Capture the cell that displays the provided text and extract its [x, y] central coordinate. 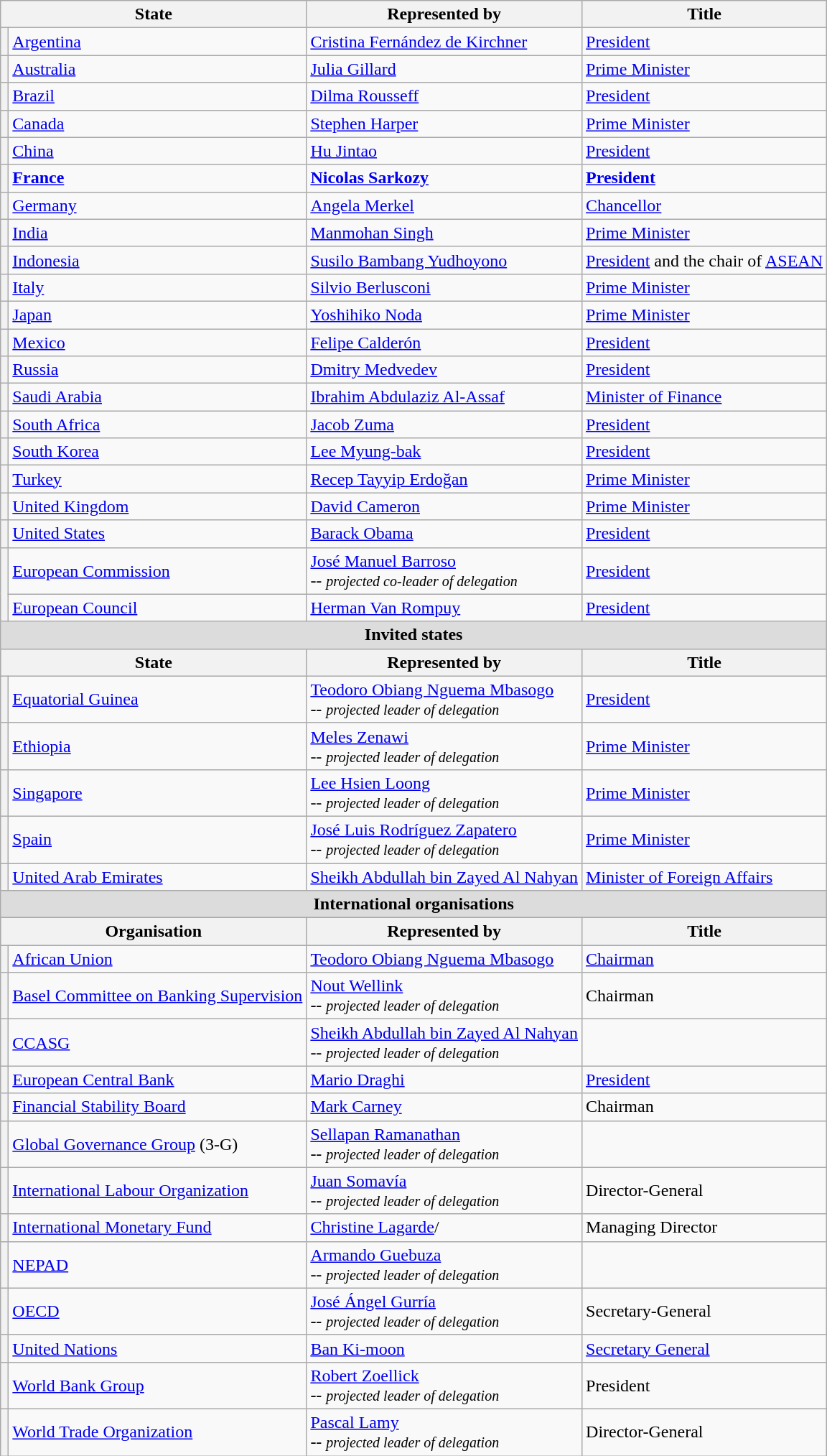
Susilo Bambang Yudhoyono [444, 260]
Australia [158, 69]
José Manuel Barroso-- projected co-leader of delegation [444, 570]
Japan [158, 315]
Brazil [158, 96]
Nout Wellink-- projected leader of delegation [444, 996]
Cristina Fernández de Kirchner [444, 42]
Turkey [158, 479]
Managing Director [705, 1228]
United Arab Emirates [158, 877]
Stephen Harper [444, 124]
European Council [158, 608]
Barack Obama [444, 534]
South Africa [158, 425]
Singapore [158, 793]
Christine Lagarde/ [444, 1228]
China [158, 151]
Mario Draghi [444, 1080]
President and the chair of ASEAN [705, 260]
Secretary-General [705, 1312]
Invited states [413, 635]
David Cameron [444, 506]
Mexico [158, 343]
International Labour Organization [158, 1191]
Basel Committee on Banking Supervision [158, 996]
Germany [158, 205]
Ban Ki-moon [444, 1348]
Sheikh Abdullah bin Zayed Al Nahyan -- projected leader of delegation [444, 1043]
Canada [158, 124]
Lee Myung-bak [444, 452]
OECD [158, 1312]
Organisation [154, 932]
Sellapan Ramanathan -- projected leader of delegation [444, 1144]
South Korea [158, 452]
Saudi Arabia [158, 397]
Yoshihiko Noda [444, 315]
Minister of Foreign Affairs [705, 877]
Nicolas Sarkozy [444, 178]
Sheikh Abdullah bin Zayed Al Nahyan [444, 877]
Teodoro Obiang Nguema Mbasogo [444, 959]
World Trade Organization [158, 1432]
Julia Gillard [444, 69]
Recep Tayyip Erdoğan [444, 479]
Hu Jintao [444, 151]
NEPAD [158, 1264]
Robert Zoellick -- projected leader of delegation [444, 1385]
Ethiopia [158, 746]
José Ángel Gurría -- projected leader of delegation [444, 1312]
Herman Van Rompuy [444, 608]
Chancellor [705, 205]
International organisations [413, 904]
Dmitry Medvedev [444, 370]
Felipe Calderón [444, 343]
Armando Guebuza -- projected leader of delegation [444, 1264]
Lee Hsien Loong -- projected leader of delegation [444, 793]
Equatorial Guinea [158, 700]
Dilma Rousseff [444, 96]
African Union [158, 959]
France [158, 178]
European Central Bank [158, 1080]
Minister of Finance [705, 397]
Italy [158, 287]
CCASG [158, 1043]
Jacob Zuma [444, 425]
Juan Somavía -- projected leader of delegation [444, 1191]
United Nations [158, 1348]
Pascal Lamy -- projected leader of delegation [444, 1432]
Financial Stability Board [158, 1107]
Russia [158, 370]
Manmohan Singh [444, 233]
Ibrahim Abdulaziz Al-Assaf [444, 397]
Secretary General [705, 1348]
India [158, 233]
Angela Merkel [444, 205]
Argentina [158, 42]
World Bank Group [158, 1385]
International Monetary Fund [158, 1228]
Indonesia [158, 260]
United States [158, 534]
Silvio Berlusconi [444, 287]
José Luis Rodríguez Zapatero -- projected leader of delegation [444, 839]
Meles Zenawi -- projected leader of delegation [444, 746]
European Commission [158, 570]
Spain [158, 839]
Global Governance Group (3-G) [158, 1144]
United Kingdom [158, 506]
Mark Carney [444, 1107]
Teodoro Obiang Nguema Mbasogo -- projected leader of delegation [444, 700]
